Identify which cell holds the provided text, then report its [X, Y] central coordinate. 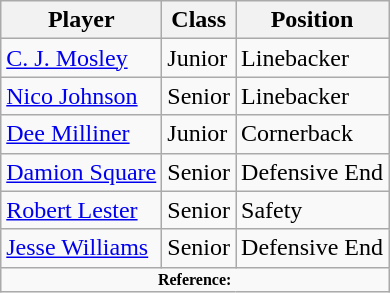
Damion Square [82, 172]
Jesse Williams [82, 248]
Nico Johnson [82, 96]
Class [199, 20]
Dee Milliner [82, 134]
Position [312, 20]
Reference: [195, 279]
Robert Lester [82, 210]
C. J. Mosley [82, 58]
Safety [312, 210]
Player [82, 20]
Cornerback [312, 134]
